Identify which cell holds the provided text, then report its [x, y] central coordinate. 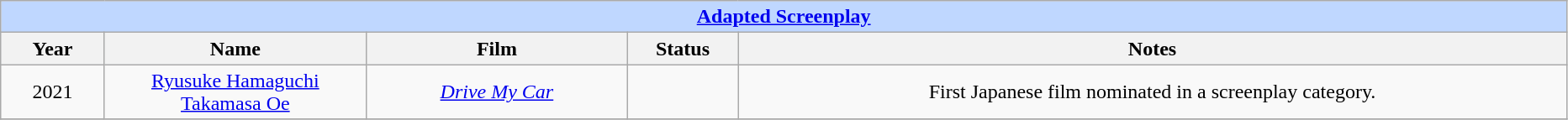
Status [683, 49]
Notes [1153, 49]
Adapted Screenplay [784, 17]
Name [235, 49]
Year [53, 49]
Film [496, 49]
Ryusuke HamaguchiTakamasa Oe [235, 92]
2021 [53, 92]
Drive My Car [496, 92]
First Japanese film nominated in a screenplay category. [1153, 92]
